Capture the cell that displays the provided text and extract its (x, y) central coordinate. 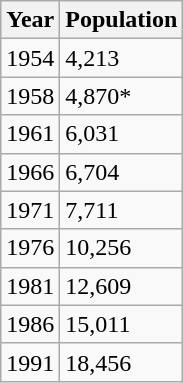
1954 (30, 58)
1961 (30, 134)
7,711 (122, 210)
1991 (30, 362)
4,213 (122, 58)
1966 (30, 172)
1981 (30, 286)
1976 (30, 248)
15,011 (122, 324)
4,870* (122, 96)
1971 (30, 210)
Year (30, 20)
6,031 (122, 134)
12,609 (122, 286)
18,456 (122, 362)
1986 (30, 324)
6,704 (122, 172)
Population (122, 20)
10,256 (122, 248)
1958 (30, 96)
